Scan for the cell matching the given text and deliver its [X, Y] coordinate at center. 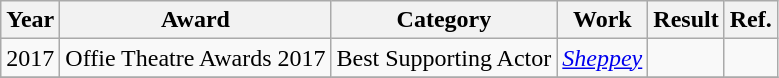
Year [30, 20]
Category [444, 20]
Work [602, 20]
Result [686, 20]
Ref. [750, 20]
Award [196, 20]
Sheppey [602, 58]
2017 [30, 58]
Offie Theatre Awards 2017 [196, 58]
Best Supporting Actor [444, 58]
